Return (x, y) of the center of cell containing provided text 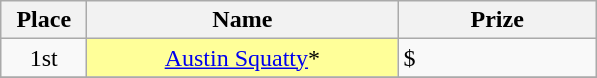
$ (498, 58)
Prize (498, 20)
Place (44, 20)
1st (44, 58)
Name (242, 20)
Austin Squatty* (242, 58)
